Return the (X, Y) coordinate for the center point of the cell that contains the specified text.  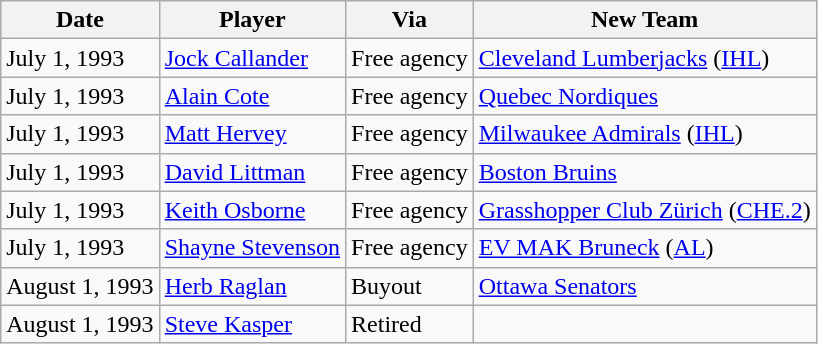
New Team (644, 20)
Date (80, 20)
Herb Raglan (252, 286)
Retired (410, 324)
Jock Callander (252, 58)
Buyout (410, 286)
Keith Osborne (252, 210)
EV MAK Bruneck (AL) (644, 248)
Cleveland Lumberjacks (IHL) (644, 58)
Boston Bruins (644, 172)
Grasshopper Club Zürich (CHE.2) (644, 210)
Steve Kasper (252, 324)
Matt Hervey (252, 134)
Player (252, 20)
Via (410, 20)
David Littman (252, 172)
Quebec Nordiques (644, 96)
Shayne Stevenson (252, 248)
Milwaukee Admirals (IHL) (644, 134)
Alain Cote (252, 96)
Ottawa Senators (644, 286)
